Search for the cell housing the specified text and yield its (x, y) center coordinate. 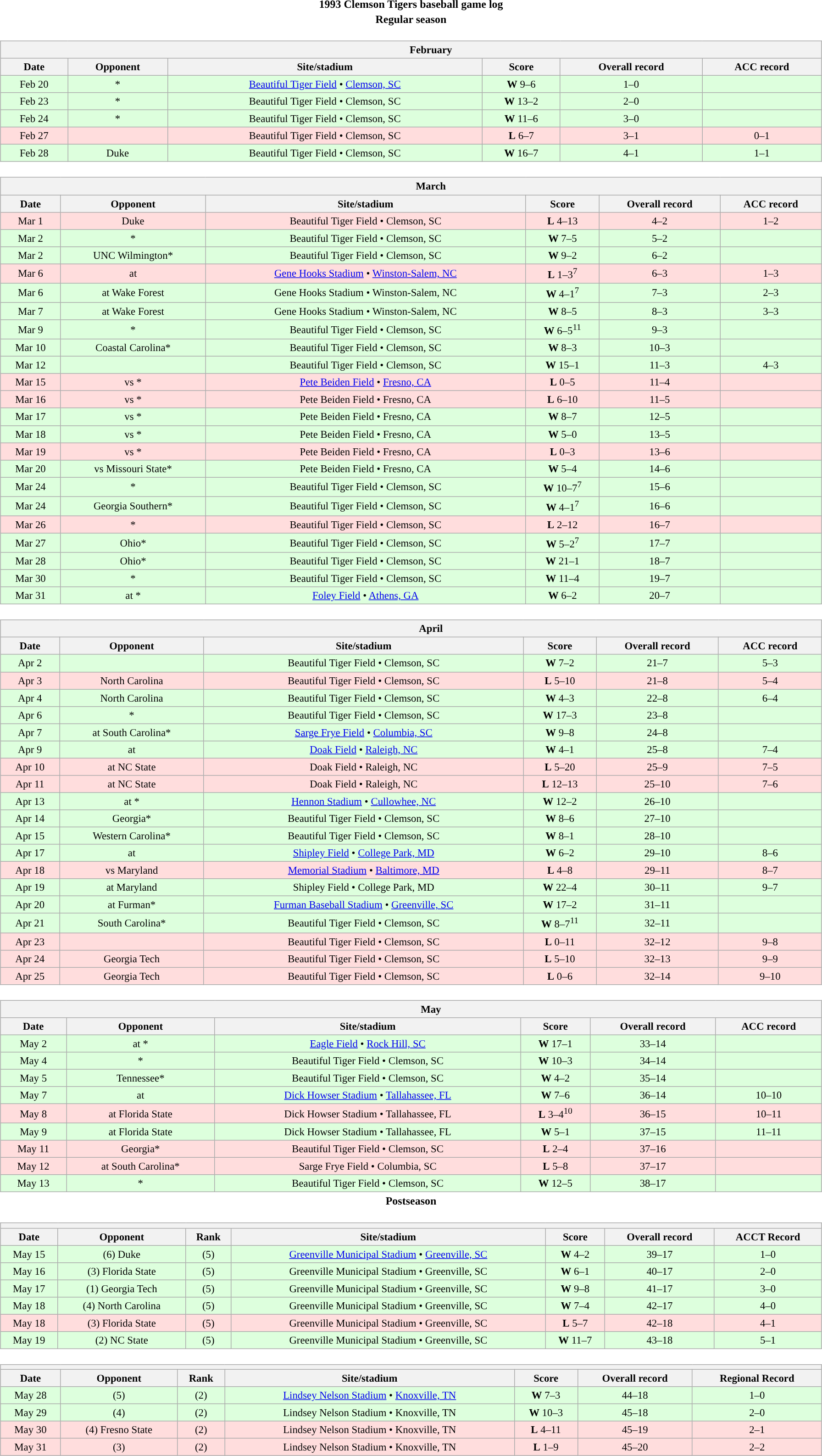
Apr 4 (30, 698)
44–18 (635, 1395)
April (411, 629)
3–1 (631, 136)
Mar 15 (31, 382)
9–8 (770, 941)
W 6–1 (575, 1271)
1–2 (771, 221)
40–17 (660, 1271)
W 15–1 (562, 365)
L 2–4 (555, 1149)
6–3 (660, 273)
W 22–4 (560, 887)
W 17–1 (555, 1043)
10–10 (769, 1095)
L 12–13 (560, 784)
Mar 31 (31, 596)
(2) NC State (122, 1340)
11–5 (660, 400)
23–8 (658, 715)
W 8–3 (562, 348)
Apr 3 (30, 681)
L 0–6 (560, 976)
L 5–8 (555, 1166)
Eagle Field • Rock Hill, SC (368, 1043)
L 0–3 (562, 452)
7–6 (770, 784)
Georgia Southern* (133, 506)
4–3 (771, 365)
25–10 (658, 784)
8–6 (770, 853)
32–11 (658, 923)
May 16 (29, 1271)
May 19 (29, 1340)
6–2 (660, 255)
March (411, 186)
W 7–4 (575, 1305)
(4) Fresno State (119, 1430)
Mar 20 (31, 469)
5–4 (770, 681)
26–10 (658, 801)
L 1–9 (546, 1447)
May 9 (33, 1132)
9–9 (770, 959)
L 2–12 (562, 524)
11–3 (660, 365)
Mar 27 (31, 543)
29–10 (658, 853)
ACCT Record (768, 1237)
4–2 (660, 221)
14–6 (660, 469)
W 9–6 (521, 84)
Mar 19 (31, 452)
6–4 (770, 698)
May 2 (33, 1043)
24–8 (658, 732)
29–11 (658, 870)
0–1 (761, 136)
Mar 28 (31, 561)
18–7 (660, 561)
May 13 (33, 1183)
L 1–37 (562, 273)
Apr 14 (30, 819)
35–14 (653, 1078)
36–15 (653, 1113)
W 7–3 (546, 1395)
Feb 23 (34, 101)
Apr 25 (30, 976)
Mar 17 (31, 417)
45–20 (635, 1447)
43–18 (660, 1340)
W 8–7 (562, 417)
Mar 10 (31, 348)
Feb 24 (34, 119)
11–11 (769, 1132)
at Furman* (132, 905)
21–7 (658, 663)
Apr 18 (30, 870)
W 10–77 (562, 487)
11–4 (660, 382)
22–8 (658, 698)
Furman Baseball Stadium • Greenville, SC (363, 905)
37–17 (653, 1166)
Regional Record (757, 1378)
Apr 17 (30, 853)
5–3 (770, 663)
W 8–5 (562, 311)
9–10 (770, 976)
W 12–2 (560, 801)
5–2 (660, 238)
41–17 (660, 1289)
Mar 30 (31, 579)
L 5–20 (560, 767)
W 8–6 (560, 819)
Apr 7 (30, 732)
Memorial Stadium • Baltimore, MD (363, 870)
32–12 (658, 941)
at Maryland (132, 887)
28–10 (658, 836)
15–6 (660, 487)
vs Maryland (132, 870)
45–18 (635, 1412)
W 5–27 (562, 543)
(6) Duke (122, 1254)
Apr 23 (30, 941)
Apr 10 (30, 767)
May 7 (33, 1095)
36–14 (653, 1095)
27–10 (658, 819)
19–7 (660, 579)
25–9 (658, 767)
13–5 (660, 434)
Apr 24 (30, 959)
9–7 (770, 887)
W 7–6 (555, 1095)
9–3 (660, 329)
W 16–7 (521, 153)
33–14 (653, 1043)
31–11 (658, 905)
Mar 12 (31, 365)
2–3 (771, 293)
34–14 (653, 1061)
Apr 2 (30, 663)
May 30 (31, 1430)
W 8–1 (560, 836)
5–1 (768, 1340)
W 5–0 (562, 434)
32–13 (658, 959)
February (411, 50)
W 13–2 (521, 101)
Western Carolina* (132, 836)
L 0–5 (562, 382)
42–18 (660, 1323)
W 11–7 (575, 1340)
W 5–4 (562, 469)
W 9–2 (562, 255)
42–17 (660, 1305)
Apr 6 (30, 715)
W 11–6 (521, 119)
L 3–410 (555, 1113)
8–7 (770, 870)
May 5 (33, 1078)
W 11–4 (562, 579)
3–3 (771, 311)
(4) North Carolina (122, 1305)
Hennon Stadium • Cullowhee, NC (363, 801)
Feb 28 (34, 153)
4–0 (768, 1305)
16–7 (660, 524)
Mar 7 (31, 311)
L 4–11 (546, 1430)
W 7–2 (560, 663)
20–7 (660, 596)
Apr 11 (30, 784)
vs Missouri State* (133, 469)
37–16 (653, 1149)
2–1 (757, 1430)
(3) (119, 1447)
(1) Georgia Tech (122, 1289)
30–11 (658, 887)
May 29 (31, 1412)
Feb 20 (34, 84)
8–3 (660, 311)
Apr 21 (30, 923)
L 0–11 (560, 941)
Feb 27 (34, 136)
May 31 (31, 1447)
1–1 (761, 153)
W 6–511 (562, 329)
W 8–711 (560, 923)
45–19 (635, 1430)
1–3 (771, 273)
South Carolina* (132, 923)
L 6–7 (521, 136)
May 15 (29, 1254)
7–5 (770, 767)
L 6–10 (562, 400)
May 28 (31, 1395)
Tennessee* (140, 1078)
Foley Field • Athens, GA (366, 596)
Mar 16 (31, 400)
Mar 9 (31, 329)
10–11 (769, 1113)
7–4 (770, 749)
May 11 (33, 1149)
37–15 (653, 1132)
W 7–5 (562, 238)
38–17 (653, 1183)
17–7 (660, 543)
10–3 (660, 348)
39–17 (660, 1254)
12–5 (660, 417)
W 12–5 (555, 1183)
W 4–1 (560, 749)
May 8 (33, 1113)
2–2 (757, 1447)
L 4–8 (560, 870)
13–6 (660, 452)
May 17 (29, 1289)
Mar 1 (31, 221)
May 12 (33, 1166)
May (411, 1009)
21–8 (658, 681)
May 4 (33, 1061)
UNC Wilmington* (133, 255)
Apr 19 (30, 887)
Mar 18 (31, 434)
(4) (119, 1412)
W 5–1 (555, 1132)
7–3 (660, 293)
W 21–1 (562, 561)
Mar 26 (31, 524)
W 4–3 (560, 698)
25–8 (658, 749)
L 4–13 (562, 221)
Apr 15 (30, 836)
W 17–2 (560, 905)
Apr 9 (30, 749)
Apr 13 (30, 801)
W 17–3 (560, 715)
Coastal Carolina* (133, 348)
32–14 (658, 976)
16–6 (660, 506)
L 5–7 (575, 1323)
Apr 20 (30, 905)
